Determine the [x, y] coordinate at the center of the cell enclosing the given text.  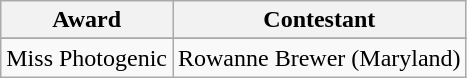
Contestant [319, 20]
Rowanne Brewer (Maryland) [319, 58]
Award [87, 20]
Miss Photogenic [87, 58]
